Capture the cell that displays the provided text and extract its [X, Y] central coordinate. 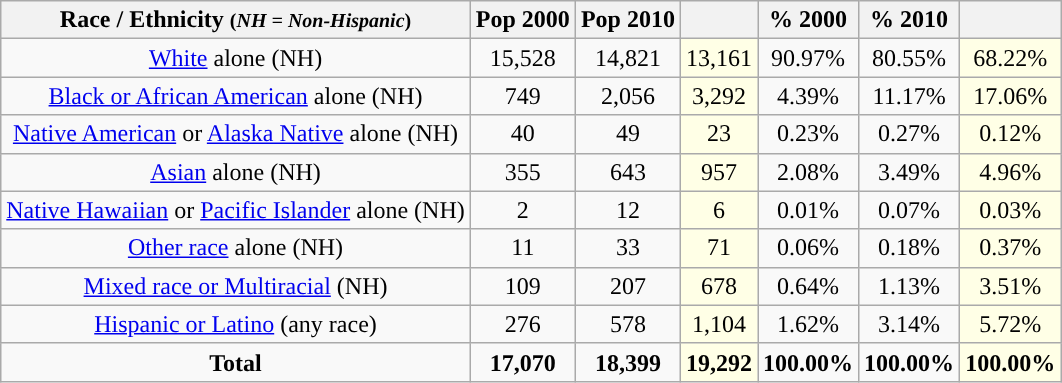
18,399 [628, 362]
109 [522, 286]
Native Hawaiian or Pacific Islander alone (NH) [236, 210]
1.13% [910, 286]
3.49% [910, 172]
17.06% [1010, 96]
Pop 2010 [628, 20]
957 [718, 172]
643 [628, 172]
0.01% [808, 210]
3,292 [718, 96]
4.39% [808, 96]
Total [236, 362]
355 [522, 172]
4.96% [1010, 172]
207 [628, 286]
% 2000 [808, 20]
276 [522, 324]
68.22% [1010, 58]
5.72% [1010, 324]
2.08% [808, 172]
0.07% [910, 210]
Other race alone (NH) [236, 248]
40 [522, 134]
17,070 [522, 362]
0.18% [910, 248]
11 [522, 248]
11.17% [910, 96]
0.37% [1010, 248]
0.27% [910, 134]
1.62% [808, 324]
12 [628, 210]
0.64% [808, 286]
Hispanic or Latino (any race) [236, 324]
0.12% [1010, 134]
White alone (NH) [236, 58]
15,528 [522, 58]
0.23% [808, 134]
49 [628, 134]
678 [718, 286]
2 [522, 210]
6 [718, 210]
1,104 [718, 324]
Asian alone (NH) [236, 172]
14,821 [628, 58]
23 [718, 134]
0.06% [808, 248]
Pop 2000 [522, 20]
Native American or Alaska Native alone (NH) [236, 134]
33 [628, 248]
Race / Ethnicity (NH = Non-Hispanic) [236, 20]
3.51% [1010, 286]
71 [718, 248]
90.97% [808, 58]
80.55% [910, 58]
578 [628, 324]
2,056 [628, 96]
19,292 [718, 362]
% 2010 [910, 20]
13,161 [718, 58]
Black or African American alone (NH) [236, 96]
Mixed race or Multiracial (NH) [236, 286]
749 [522, 96]
0.03% [1010, 210]
3.14% [910, 324]
